Extract the [X, Y] coordinate from the center of the cell holding the provided text.  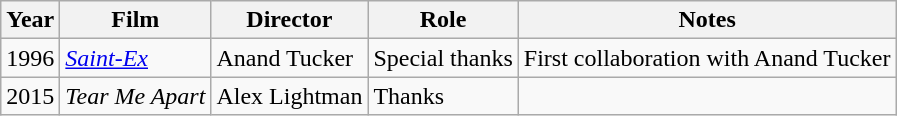
Notes [707, 20]
Tear Me Apart [136, 96]
1996 [30, 58]
Special thanks [443, 58]
Year [30, 20]
Alex Lightman [290, 96]
Thanks [443, 96]
Role [443, 20]
First collaboration with Anand Tucker [707, 58]
Anand Tucker [290, 58]
Director [290, 20]
Saint-Ex [136, 58]
Film [136, 20]
2015 [30, 96]
